Output the [X, Y] coordinate of the center of the cell containing the given text.  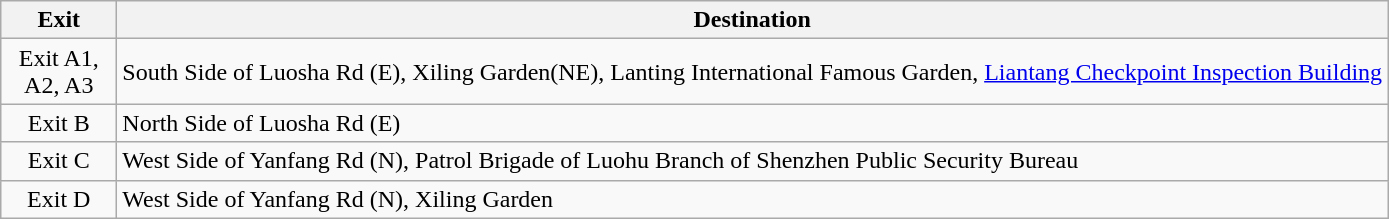
Exit D [59, 199]
South Side of Luosha Rd (E), Xiling Garden(NE), Lanting International Famous Garden, Liantang Checkpoint Inspection Building [752, 72]
West Side of Yanfang Rd (N), Patrol Brigade of Luohu Branch of Shenzhen Public Security Bureau [752, 161]
Exit [59, 20]
Exit B [59, 123]
North Side of Luosha Rd (E) [752, 123]
West Side of Yanfang Rd (N), Xiling Garden [752, 199]
Exit A1, A2, A3 [59, 72]
Destination [752, 20]
Exit C [59, 161]
